Scan for the cell matching the given text and deliver its [x, y] coordinate at center. 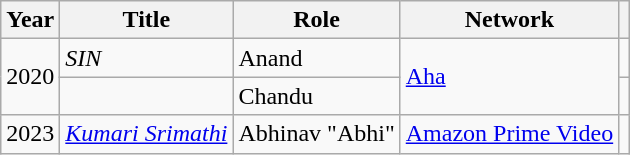
Aha [509, 77]
Anand [316, 58]
Kumari Srimathi [146, 134]
2023 [30, 134]
Abhinav "Abhi" [316, 134]
Title [146, 20]
SIN [146, 58]
2020 [30, 77]
Chandu [316, 96]
Role [316, 20]
Network [509, 20]
Amazon Prime Video [509, 134]
Year [30, 20]
